Return (X, Y) of the center of cell containing provided text 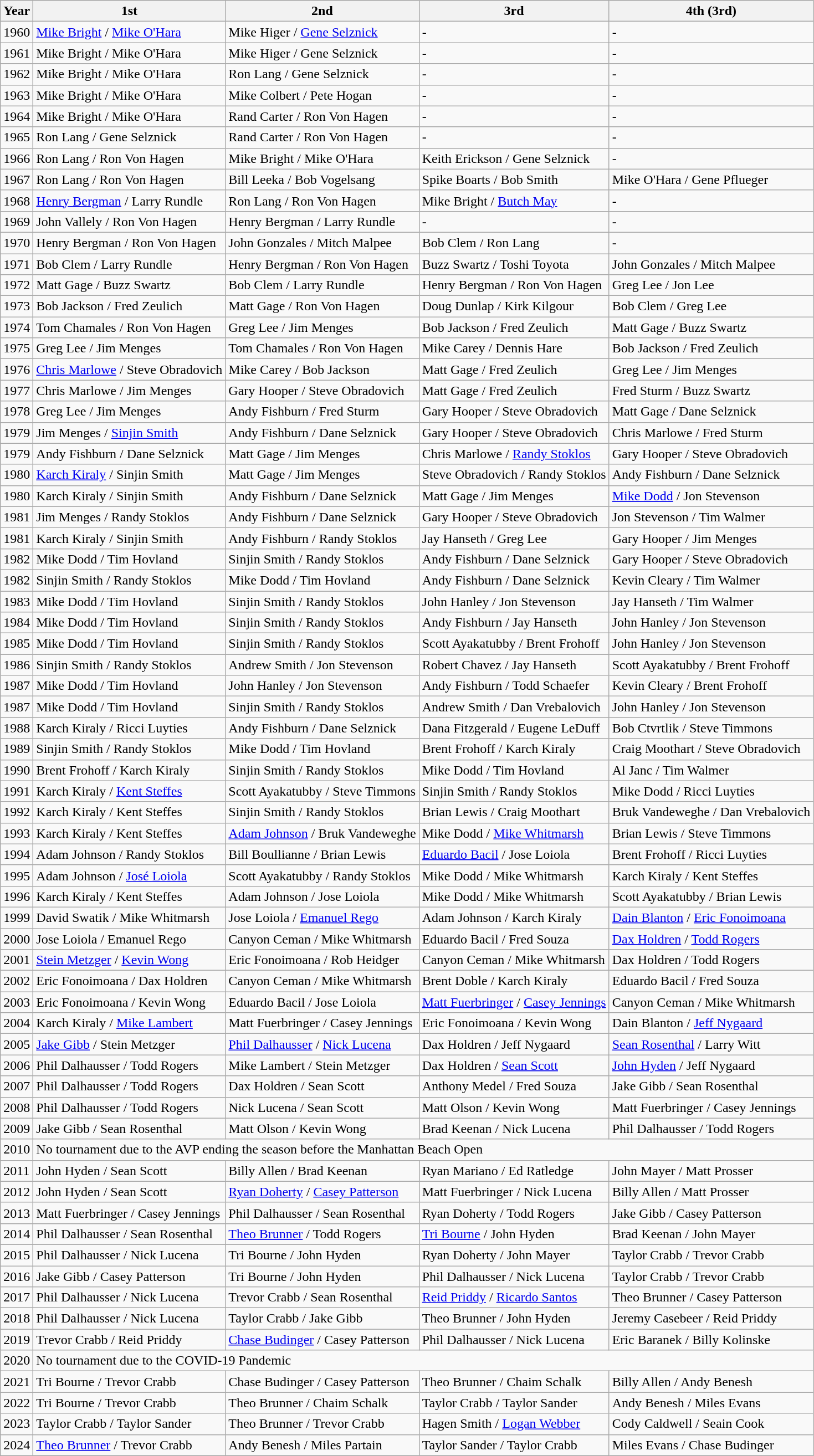
1989 (17, 749)
Andy Benesh / Miles Evans (711, 1403)
Brent Frohoff / Ricci Luyties (711, 854)
1966 (17, 158)
Year (17, 11)
2020 (17, 1361)
1988 (17, 728)
2023 (17, 1424)
2001 (17, 960)
Miles Evans / Chase Budinger (711, 1445)
Billy Allen / Brad Keenan (322, 1171)
Nick Lucena / Sean Scott (322, 1108)
1968 (17, 201)
Brad Keenan / Nick Lucena (514, 1129)
2004 (17, 1023)
2012 (17, 1192)
1962 (17, 74)
2021 (17, 1382)
2nd (322, 11)
Andy Fishburn / Fred Sturm (322, 412)
Hagen Smith / Logan Webber (514, 1424)
Bob Clem / Ron Lang (514, 243)
1994 (17, 854)
Mike Lambert / Stein Metzger (322, 1065)
1995 (17, 875)
Ryan Mariano / Ed Ratledge (514, 1171)
Brad Keenan / John Mayer (711, 1234)
2019 (17, 1340)
Chris Marlowe / Jim Menges (130, 391)
Matt Gage / Dane Selznick (711, 412)
1960 (17, 32)
Theo Brunner / John Hyden (514, 1319)
Andy Fishburn / Randy Stoklos (322, 538)
1992 (17, 812)
2013 (17, 1213)
2009 (17, 1129)
1961 (17, 53)
Mike Bright / Butch May (514, 201)
Dain Blanton / Jeff Nygaard (711, 1023)
Mike Dodd / Ricci Luyties (711, 791)
1972 (17, 285)
1971 (17, 264)
Kevin Cleary / Tim Walmer (711, 580)
Adam Johnson / Randy Stoklos (130, 854)
Eric Fonoimoana / Rob Heidger (322, 960)
Jay Hanseth / Tim Walmer (711, 601)
1970 (17, 243)
2005 (17, 1044)
Chris Marlowe / Steve Obradovich (130, 370)
David Swatik / Mike Whitmarsh (130, 917)
2022 (17, 1403)
Mike O'Hara / Gene Pflueger (711, 180)
John Hyden / Jeff Nygaard (711, 1065)
2011 (17, 1171)
1975 (17, 348)
Spike Boarts / Bob Smith (514, 180)
1964 (17, 116)
2018 (17, 1319)
Adam Johnson / Jose Loiola (322, 896)
Jim Menges / Sinjin Smith (130, 433)
1969 (17, 222)
Scott Ayakatubby / Steve Timmons (322, 791)
Billy Allen / Matt Prosser (711, 1192)
Gary Hooper / Jim Menges (711, 538)
1st (130, 11)
Brent Doble / Karch Kiraly (514, 981)
1999 (17, 917)
1993 (17, 833)
Andy Benesh / Miles Partain (322, 1445)
Karch Kiraly / Ricci Luyties (130, 728)
Andy Fishburn / Todd Schaefer (514, 686)
Bill Leeka / Bob Vogelsang (322, 180)
2010 (17, 1150)
Fred Sturm / Buzz Swartz (711, 391)
Taylor Crabb / Jake Gibb (322, 1319)
Jim Menges / Randy Stoklos (130, 517)
Jake Gibb / Stein Metzger (130, 1044)
Anthony Medel / Fred Souza (514, 1086)
1984 (17, 623)
2003 (17, 1002)
1977 (17, 391)
No tournament due to the AVP ending the season before the Manhattan Beach Open (423, 1150)
Mike Dodd / Jon Stevenson (711, 496)
Ryan Doherty / Casey Patterson (322, 1192)
1990 (17, 770)
Ryan Doherty / John Mayer (514, 1255)
Reid Priddy / Ricardo Santos (514, 1298)
Jon Stevenson / Tim Walmer (711, 517)
Greg Lee / Jon Lee (711, 285)
Robert Chavez / Jay Hanseth (514, 665)
Stein Metzger / Kevin Wong (130, 960)
Brian Lewis / Craig Moothart (514, 812)
Matt Fuerbringer / Nick Lucena (514, 1192)
No tournament due to the COVID-19 Pandemic (423, 1361)
Bill Boullianne / Brian Lewis (322, 854)
John Mayer / Matt Prosser (711, 1171)
Theo Brunner / Casey Patterson (711, 1298)
Bob Ctvrtlik / Steve Timmons (711, 728)
Adam Johnson / Bruk Vandeweghe (322, 833)
Andrew Smith / Dan Vrebalovich (514, 707)
Bob Clem / Greg Lee (711, 306)
Al Janc / Tim Walmer (711, 770)
Brian Lewis / Steve Timmons (711, 833)
Chris Marlowe / Fred Sturm (711, 433)
Doug Dunlap / Kirk Kilgour (514, 306)
Mike Carey / Dennis Hare (514, 348)
Cody Caldwell / Seain Cook (711, 1424)
Scott Ayakatubby / Randy Stoklos (322, 875)
Mike Colbert / Pete Hogan (322, 95)
2015 (17, 1255)
Trevor Crabb / Reid Priddy (130, 1340)
Jay Hanseth / Greg Lee (514, 538)
Chris Marlowe / Randy Stoklos (514, 454)
1973 (17, 306)
1967 (17, 180)
1978 (17, 412)
John Vallely / Ron Von Hagen (130, 222)
Dana Fitzgerald / Eugene LeDuff (514, 728)
1963 (17, 95)
Sean Rosenthal / Larry Witt (711, 1044)
2014 (17, 1234)
Theo Brunner / Todd Rogers (322, 1234)
2024 (17, 1445)
Trevor Crabb / Sean Rosenthal (322, 1298)
2017 (17, 1298)
1991 (17, 791)
Matt Gage / Ron Von Hagen (322, 306)
2007 (17, 1086)
2008 (17, 1108)
Eric Fonoimoana / Dax Holdren (130, 981)
2016 (17, 1276)
Taylor Sander / Taylor Crabb (514, 1445)
1965 (17, 137)
2006 (17, 1065)
1974 (17, 327)
1976 (17, 370)
Dax Holdren / Jeff Nygaard (514, 1044)
Kevin Cleary / Brent Frohoff (711, 686)
Andy Fishburn / Jay Hanseth (514, 623)
4th (3rd) (711, 11)
Andrew Smith / Jon Stevenson (322, 665)
Dain Blanton / Eric Fonoimoana (711, 917)
3rd (514, 11)
2000 (17, 939)
1983 (17, 601)
Mike Carey / Bob Jackson (322, 370)
Scott Ayakatubby / Brian Lewis (711, 896)
Karch Kiraly / Mike Lambert (130, 1023)
1985 (17, 644)
Billy Allen / Andy Benesh (711, 1382)
Buzz Swartz / Toshi Toyota (514, 264)
Bruk Vandeweghe / Dan Vrebalovich (711, 812)
Eric Baranek / Billy Kolinske (711, 1340)
1986 (17, 665)
Steve Obradovich / Randy Stoklos (514, 475)
Adam Johnson / Karch Kiraly (514, 917)
Adam Johnson / José Loiola (130, 875)
1996 (17, 896)
Keith Erickson / Gene Selznick (514, 158)
Ryan Doherty / Todd Rogers (514, 1213)
Jeremy Casebeer / Reid Priddy (711, 1319)
2002 (17, 981)
Craig Moothart / Steve Obradovich (711, 749)
